Capture the cell that displays the provided text and extract its [x, y] central coordinate. 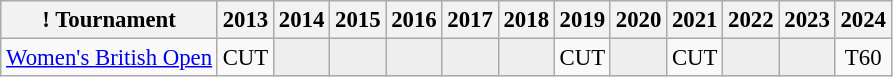
T60 [863, 58]
2020 [638, 20]
2014 [302, 20]
2015 [358, 20]
2013 [245, 20]
2016 [414, 20]
2018 [526, 20]
! Tournament [110, 20]
2017 [470, 20]
2024 [863, 20]
2021 [695, 20]
2022 [751, 20]
Women's British Open [110, 58]
2023 [807, 20]
2019 [582, 20]
